Identify which cell holds the provided text, then report its (x, y) central coordinate. 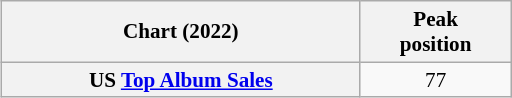
Chart (2022) (182, 32)
Peakposition (436, 32)
US Top Album Sales (182, 80)
77 (436, 80)
